Locate the cell with the specified text and output its (X, Y) center coordinate. 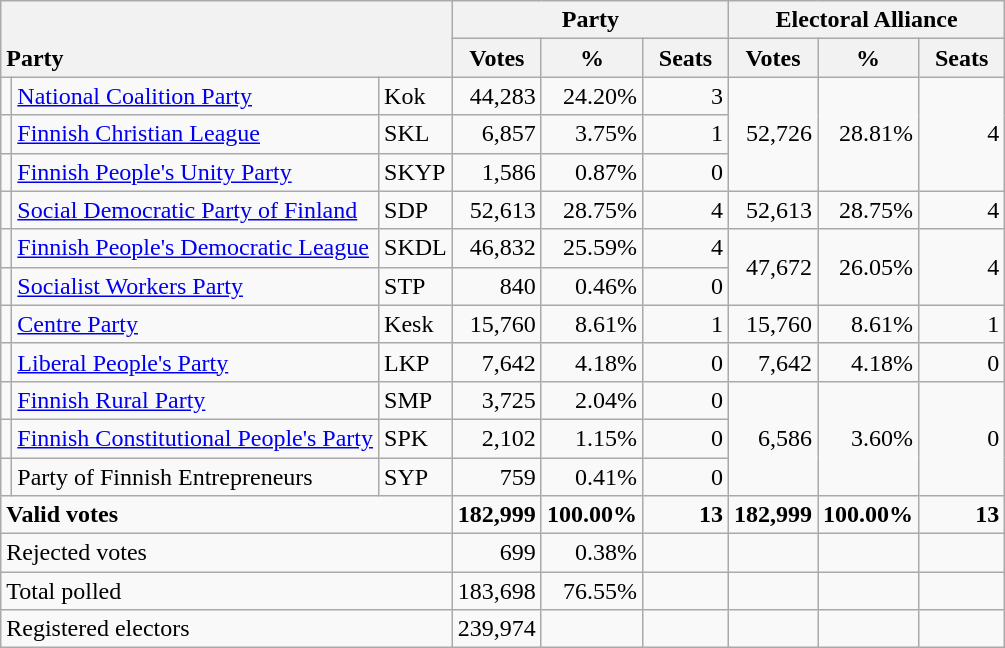
2.04% (592, 400)
239,974 (496, 629)
0.41% (592, 477)
6,857 (496, 134)
3.75% (592, 134)
Socialist Workers Party (196, 286)
Rejected votes (227, 553)
Electoral Alliance (866, 20)
44,283 (496, 96)
Party of Finnish Entrepreneurs (196, 477)
0.87% (592, 172)
47,672 (772, 267)
3.60% (868, 438)
24.20% (592, 96)
STP (416, 286)
SYP (416, 477)
Liberal People's Party (196, 362)
3 (685, 96)
52,726 (772, 134)
Finnish Rural Party (196, 400)
1.15% (592, 438)
Registered electors (227, 629)
0.46% (592, 286)
SMP (416, 400)
2,102 (496, 438)
25.59% (592, 248)
SDP (416, 210)
SKYP (416, 172)
Kok (416, 96)
28.81% (868, 134)
1,586 (496, 172)
699 (496, 553)
Centre Party (196, 324)
Social Democratic Party of Finland (196, 210)
Finnish People's Democratic League (196, 248)
26.05% (868, 267)
759 (496, 477)
Valid votes (227, 515)
Finnish People's Unity Party (196, 172)
6,586 (772, 438)
3,725 (496, 400)
SKL (416, 134)
Finnish Christian League (196, 134)
0.38% (592, 553)
SPK (416, 438)
46,832 (496, 248)
Kesk (416, 324)
Total polled (227, 591)
183,698 (496, 591)
76.55% (592, 591)
Finnish Constitutional People's Party (196, 438)
LKP (416, 362)
840 (496, 286)
SKDL (416, 248)
National Coalition Party (196, 96)
